Provide the (x, y) coordinate of the cell's center where the given text is located.  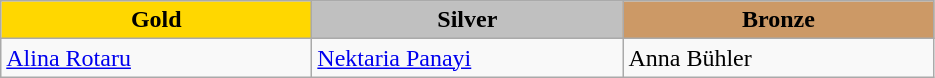
Silver (468, 20)
Bronze (778, 20)
Gold (156, 20)
Nektaria Panayi (468, 58)
Alina Rotaru (156, 58)
Anna Bühler (778, 58)
